From the cell containing the given text, extract its center point as [x, y] coordinate. 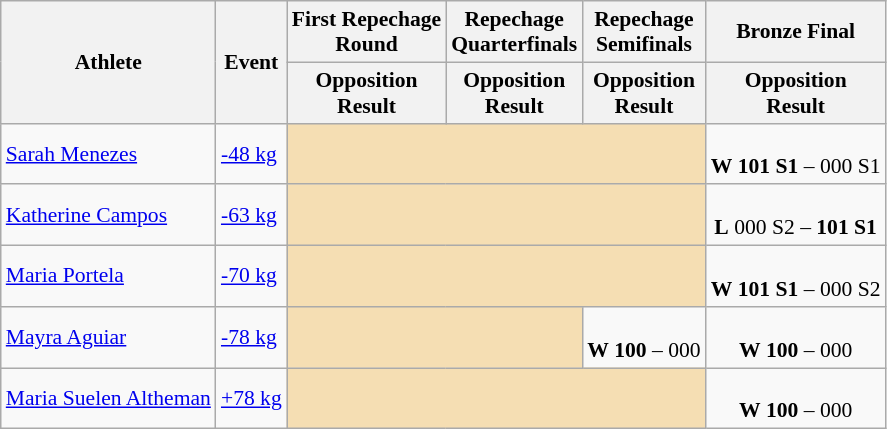
-78 kg [252, 338]
-63 kg [252, 216]
Repechage Quarterfinals [514, 32]
Bronze Final [796, 32]
W 101 S1 – 000 S2 [796, 276]
Repechage Semifinals [644, 32]
Maria Suelen Altheman [108, 398]
Mayra Aguiar [108, 338]
W 101 S1 – 000 S1 [796, 154]
-70 kg [252, 276]
L 000 S2 – 101 S1 [796, 216]
Maria Portela [108, 276]
Sarah Menezes [108, 154]
First Repechage Round [366, 32]
+78 kg [252, 398]
Athlete [108, 62]
Event [252, 62]
-48 kg [252, 154]
Katherine Campos [108, 216]
